From the cell containing the given text, extract its center point as [x, y] coordinate. 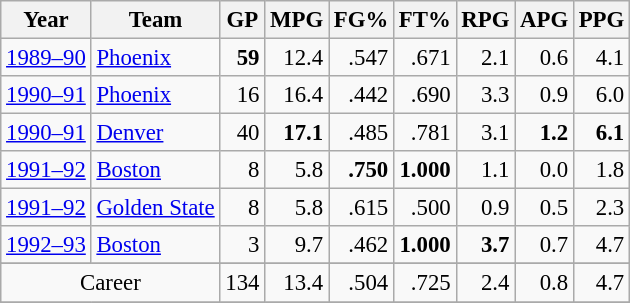
12.4 [297, 58]
59 [242, 58]
0.8 [544, 283]
.462 [360, 245]
1992–93 [46, 245]
.500 [426, 208]
.725 [426, 283]
3.3 [486, 95]
16.4 [297, 95]
.615 [360, 208]
2.1 [486, 58]
Denver [156, 133]
.547 [360, 58]
PPG [601, 20]
134 [242, 283]
40 [242, 133]
13.4 [297, 283]
3.7 [486, 245]
6.1 [601, 133]
FG% [360, 20]
Year [46, 20]
APG [544, 20]
GP [242, 20]
.485 [360, 133]
Golden State [156, 208]
0.0 [544, 170]
1.8 [601, 170]
1.2 [544, 133]
3 [242, 245]
.442 [360, 95]
17.1 [297, 133]
4.1 [601, 58]
.504 [360, 283]
RPG [486, 20]
1989–90 [46, 58]
.671 [426, 58]
1.1 [486, 170]
9.7 [297, 245]
.781 [426, 133]
16 [242, 95]
0.5 [544, 208]
6.0 [601, 95]
Team [156, 20]
Career [110, 283]
2.3 [601, 208]
FT% [426, 20]
0.6 [544, 58]
0.7 [544, 245]
MPG [297, 20]
3.1 [486, 133]
2.4 [486, 283]
.690 [426, 95]
.750 [360, 170]
